Return the (X, Y) coordinate for the center point of the cell that contains the specified text.  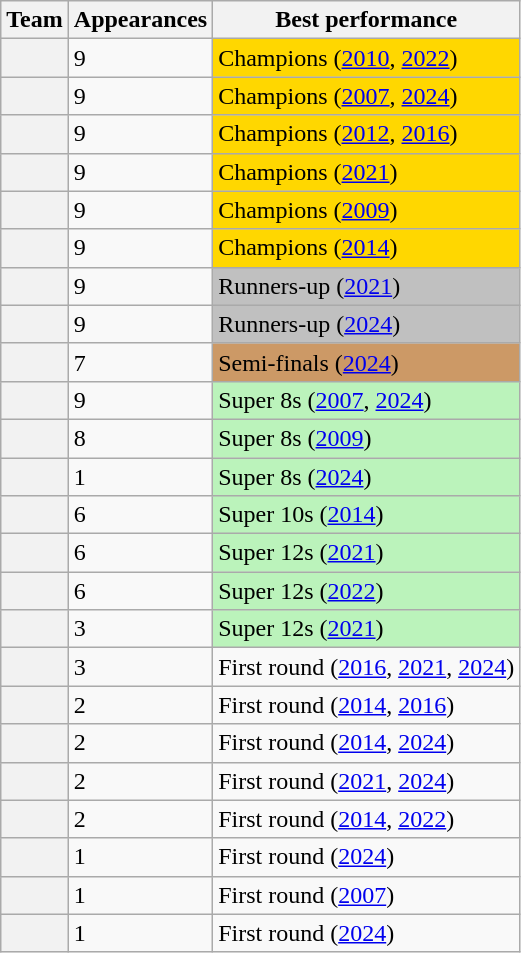
Appearances (140, 20)
Super 12s (2022) (366, 591)
Super 8s (2024) (366, 477)
Champions (2010, 2022) (366, 58)
Super 10s (2014) (366, 515)
First round (2007) (366, 895)
First round (2014, 2024) (366, 743)
Champions (2021) (366, 172)
Best performance (366, 20)
8 (140, 438)
Team (35, 20)
Champions (2014) (366, 248)
Champions (2007, 2024) (366, 96)
Runners-up (2024) (366, 324)
First round (2014, 2016) (366, 705)
7 (140, 362)
Runners-up (2021) (366, 286)
First round (2016, 2021, 2024) (366, 667)
Semi-finals (2024) (366, 362)
First round (2021, 2024) (366, 781)
First round (2014, 2022) (366, 819)
Super 8s (2007, 2024) (366, 400)
Super 8s (2009) (366, 438)
Champions (2009) (366, 210)
Champions (2012, 2016) (366, 134)
